Find where the given text appears and provide that cell's center as [X, Y] coordinate. 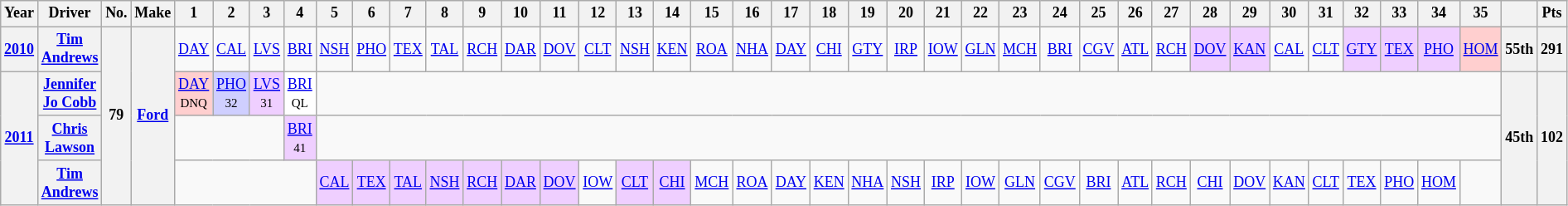
23 [1020, 13]
45th [1520, 138]
Make [152, 13]
16 [753, 13]
BRI41 [300, 138]
5 [335, 13]
3 [267, 13]
102 [1552, 138]
Jennifer Jo Cobb [70, 94]
2011 [20, 138]
22 [980, 13]
24 [1059, 13]
11 [559, 13]
12 [598, 13]
2010 [20, 49]
32 [1362, 13]
No. [116, 13]
34 [1439, 13]
21 [943, 13]
Year [20, 13]
29 [1250, 13]
17 [791, 13]
291 [1552, 49]
DAYDNQ [194, 94]
55th [1520, 49]
Chris Lawson [70, 138]
27 [1171, 13]
10 [520, 13]
9 [482, 13]
31 [1326, 13]
18 [829, 13]
79 [116, 116]
20 [907, 13]
25 [1099, 13]
4 [300, 13]
7 [408, 13]
19 [868, 13]
28 [1210, 13]
15 [712, 13]
26 [1135, 13]
BRIQL [300, 94]
35 [1480, 13]
Driver [70, 13]
2 [232, 13]
PHO32 [232, 94]
1 [194, 13]
30 [1290, 13]
33 [1399, 13]
LVS [267, 49]
6 [371, 13]
Ford [152, 116]
LVS31 [267, 94]
14 [672, 13]
8 [444, 13]
Pts [1552, 13]
13 [635, 13]
